Detect which cell encompasses the target text, then output its (X, Y) center coordinate. 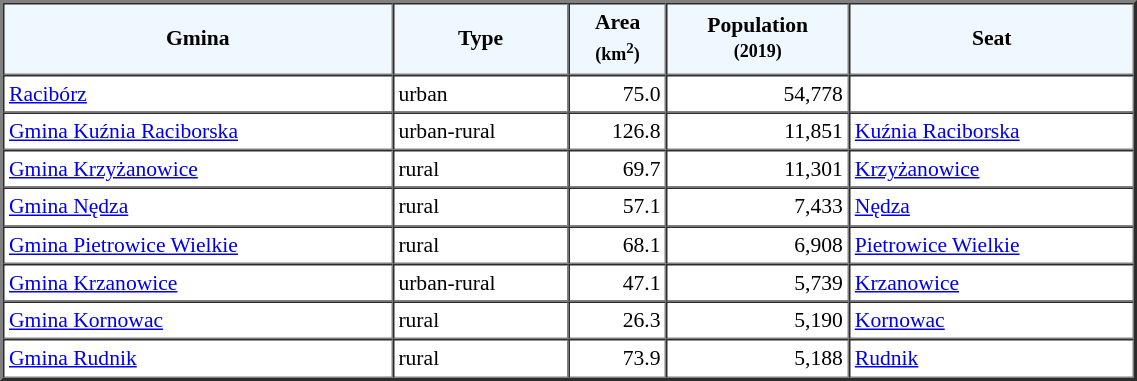
69.7 (618, 169)
Kuźnia Raciborska (992, 131)
Gmina Pietrowice Wielkie (198, 245)
126.8 (618, 131)
5,190 (758, 321)
Gmina Krzanowice (198, 283)
Type (480, 38)
11,301 (758, 169)
Seat (992, 38)
68.1 (618, 245)
47.1 (618, 283)
Racibórz (198, 93)
54,778 (758, 93)
6,908 (758, 245)
Population(2019) (758, 38)
urban (480, 93)
Gmina Krzyżanowice (198, 169)
Gmina Kuźnia Raciborska (198, 131)
Gmina Nędza (198, 207)
Kornowac (992, 321)
26.3 (618, 321)
7,433 (758, 207)
5,739 (758, 283)
5,188 (758, 359)
Krzyżanowice (992, 169)
Gmina (198, 38)
57.1 (618, 207)
Pietrowice Wielkie (992, 245)
Area(km2) (618, 38)
73.9 (618, 359)
75.0 (618, 93)
11,851 (758, 131)
Gmina Rudnik (198, 359)
Krzanowice (992, 283)
Rudnik (992, 359)
Gmina Kornowac (198, 321)
Nędza (992, 207)
